Determine the (x, y) coordinate at the center of the cell enclosing the given text.  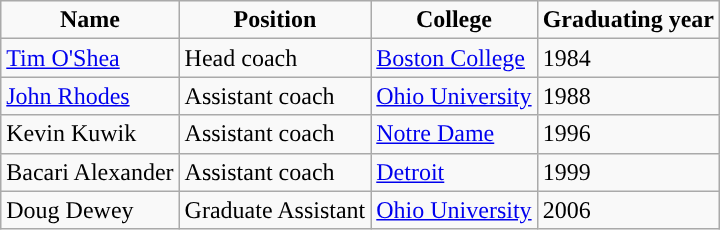
1996 (628, 134)
Graduate Assistant (275, 210)
John Rhodes (90, 96)
Boston College (454, 58)
Position (275, 20)
Head coach (275, 58)
Name (90, 20)
College (454, 20)
Graduating year (628, 20)
1984 (628, 58)
Detroit (454, 172)
1999 (628, 172)
Bacari Alexander (90, 172)
Notre Dame (454, 134)
Doug Dewey (90, 210)
Tim O'Shea (90, 58)
2006 (628, 210)
1988 (628, 96)
Kevin Kuwik (90, 134)
